Identify which cell holds the provided text, then report its [X, Y] central coordinate. 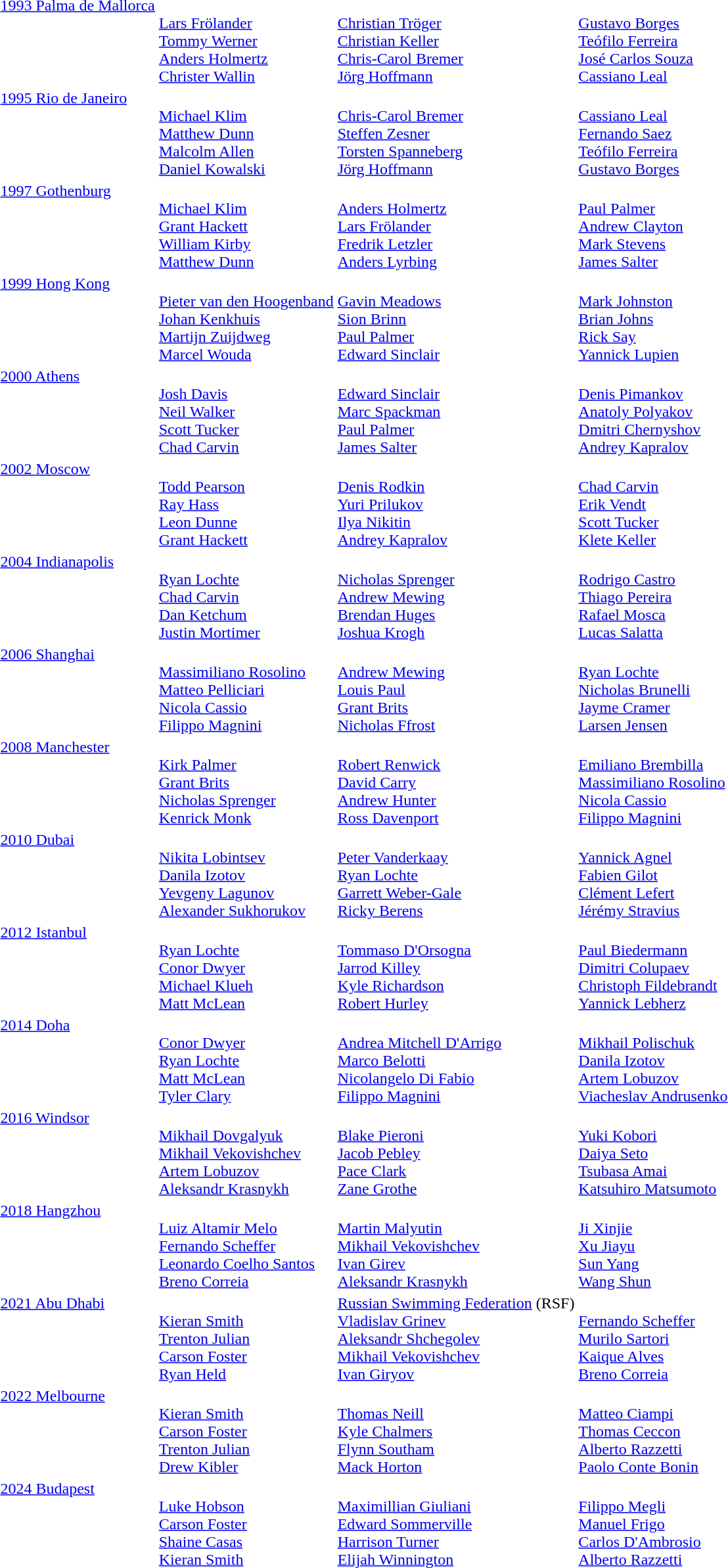
Mikhail DovgalyukMikhail VekovishchevArtem LobuzovAleksandr Krasnykh [246, 1153]
Russian Swimming Federation (RSF)Vladislav GrinevAleksandr ShchegolevMikhail VekovishchevIvan Giryov [456, 1339]
Massimiliano RosolinoMatteo PelliciariNicola CassioFilippo Magnini [246, 690]
Robert RenwickDavid CarryAndrew HunterRoss Davenport [456, 782]
Michael KlimMatthew DunnMalcolm AllenDaniel Kowalski [246, 133]
Nicholas SprengerAndrew MewingBrendan HugesJoshua Krogh [456, 597]
Blake PieroniJacob PebleyPace ClarkZane Grothe [456, 1153]
Michael KlimGrant HackettWilliam KirbyMatthew Dunn [246, 226]
Kieran SmithTrenton JulianCarson FosterRyan Held [246, 1339]
Denis RodkinYuri PrilukovIlya NikitinAndrey Kapralov [456, 504]
Pieter van den HoogenbandJohan KenkhuisMartijn ZuijdwegMarcel Wouda [246, 319]
Gavin MeadowsSion BrinnPaul PalmerEdward Sinclair [456, 319]
Kirk PalmerGrant BritsNicholas SprengerKenrick Monk [246, 782]
Chris-Carol BremerSteffen ZesnerTorsten SpannebergJörg Hoffmann [456, 133]
Tommaso D'OrsognaJarrod KilleyKyle RichardsonRobert Hurley [456, 968]
Anders HolmertzLars FrölanderFredrik LetzlerAnders Lyrbing [456, 226]
Ryan LochteConor DwyerMichael KluehMatt McLean [246, 968]
Andrea Mitchell D'ArrigoMarco BelottiNicolangelo Di FabioFilippo Magnini [456, 1060]
Thomas NeillKyle ChalmersFlynn SouthamMack Horton [456, 1431]
Todd PearsonRay HassLeon DunneGrant Hackett [246, 504]
Martin MalyutinMikhail VekovishchevIvan GirevAleksandr Krasnykh [456, 1246]
Josh DavisNeil WalkerScott TuckerChad Carvin [246, 412]
Peter VanderkaayRyan LochteGarrett Weber-GaleRicky Berens [456, 875]
Luiz Altamir MeloFernando SchefferLeonardo Coelho SantosBreno Correia [246, 1246]
Nikita LobintsevDanila IzotovYevgeny LagunovAlexander Sukhorukov [246, 875]
Edward SinclairMarc SpackmanPaul PalmerJames Salter [456, 412]
Kieran SmithCarson FosterTrenton JulianDrew Kibler [246, 1431]
Andrew MewingLouis PaulGrant BritsNicholas Ffrost [456, 690]
Ryan LochteChad CarvinDan KetchumJustin Mortimer [246, 597]
Conor DwyerRyan LochteMatt McLeanTyler Clary [246, 1060]
